Extract the [X, Y] coordinate from the center of the cell holding the provided text.  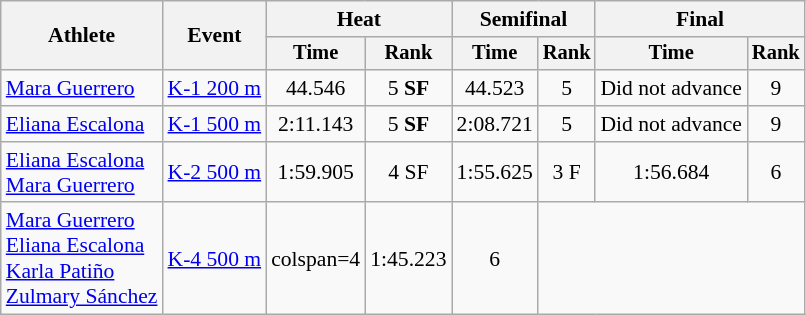
Semifinal [524, 19]
Mara GuerreroEliana EscalonaKarla PatiñoZulmary Sánchez [82, 259]
Eliana Escalona [82, 124]
K-2 500 m [215, 172]
1:45.223 [408, 259]
Heat [358, 19]
K-1 200 m [215, 88]
Athlete [82, 36]
colspan=4 [316, 259]
1:55.625 [495, 172]
Mara Guerrero [82, 88]
4 SF [408, 172]
K-1 500 m [215, 124]
44.523 [495, 88]
Event [215, 36]
1:59.905 [316, 172]
2:11.143 [316, 124]
2:08.721 [495, 124]
3 F [567, 172]
Eliana EscalonaMara Guerrero [82, 172]
1:56.684 [671, 172]
Final [700, 19]
44.546 [316, 88]
K-4 500 m [215, 259]
